Extract the (x, y) coordinate from the center of the cell holding the provided text.  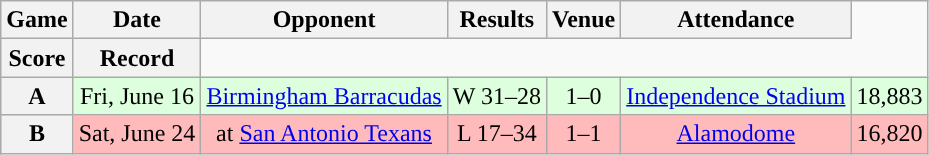
L 17–34 (496, 134)
A (37, 96)
B (37, 134)
Opponent (324, 20)
Date (137, 20)
1–0 (583, 96)
Independence Stadium (736, 96)
Attendance (736, 20)
Game (37, 20)
Venue (583, 20)
Results (496, 20)
Score (37, 58)
W 31–28 (496, 96)
1–1 (583, 134)
Fri, June 16 (137, 96)
Birmingham Barracudas (324, 96)
Alamodome (736, 134)
18,883 (890, 96)
16,820 (890, 134)
Record (137, 58)
at San Antonio Texans (324, 134)
Sat, June 24 (137, 134)
